For the text-containing cell, return its midpoint in (X, Y) coordinate format. 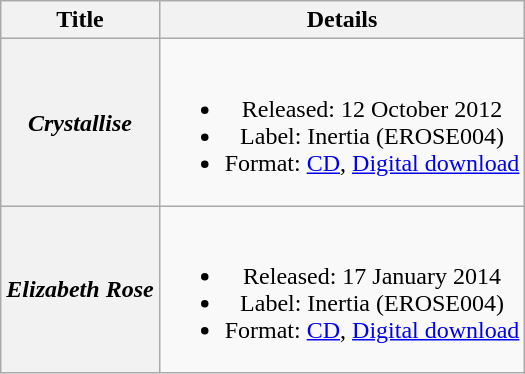
Crystallise (80, 122)
Details (342, 20)
Released: 12 October 2012Label: Inertia (EROSE004)Format: CD, Digital download (342, 122)
Elizabeth Rose (80, 290)
Title (80, 20)
Released: 17 January 2014Label: Inertia (EROSE004)Format: CD, Digital download (342, 290)
